Detect which cell encompasses the target text, then output its [x, y] center coordinate. 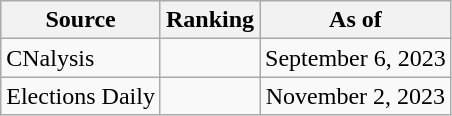
Source [81, 20]
Elections Daily [81, 96]
CNalysis [81, 58]
September 6, 2023 [356, 58]
As of [356, 20]
November 2, 2023 [356, 96]
Ranking [210, 20]
